Locate the cell with the specified text and output its [x, y] center coordinate. 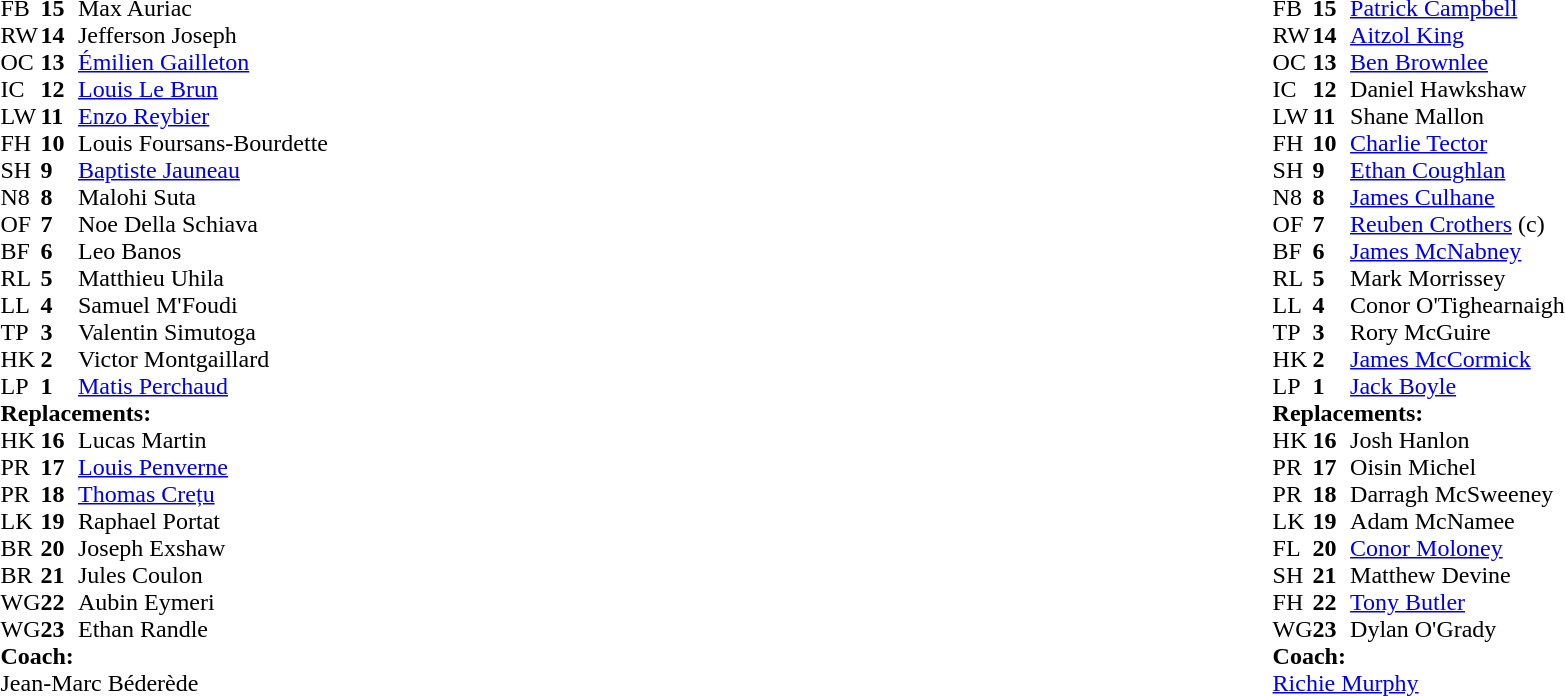
Louis Foursans-Bourdette [203, 144]
Matis Perchaud [203, 386]
Shane Mallon [1458, 116]
James McNabney [1458, 252]
Tony Butler [1458, 602]
Ben Brownlee [1458, 62]
Malohi Suta [203, 198]
Joseph Exshaw [203, 548]
Baptiste Jauneau [203, 170]
Oisin Michel [1458, 468]
James McCormick [1458, 360]
Louis Le Brun [203, 90]
Louis Penverne [203, 468]
Jules Coulon [203, 576]
Matthew Devine [1458, 576]
Conor O'Tighearnaigh [1458, 306]
Adam McNamee [1458, 522]
Enzo Reybier [203, 116]
Charlie Tector [1458, 144]
Reuben Crothers (c) [1458, 224]
Daniel Hawkshaw [1458, 90]
Lucas Martin [203, 440]
Thomas Crețu [203, 494]
Jefferson Joseph [203, 36]
Jack Boyle [1458, 386]
Darragh McSweeney [1458, 494]
Victor Montgaillard [203, 360]
Leo Banos [203, 252]
Samuel M'Foudi [203, 306]
Mark Morrissey [1458, 278]
Dylan O'Grady [1458, 630]
Matthieu Uhila [203, 278]
Aitzol King [1458, 36]
Rory McGuire [1458, 332]
Ethan Randle [203, 630]
Valentin Simutoga [203, 332]
Émilien Gailleton [203, 62]
Noe Della Schiava [203, 224]
Raphael Portat [203, 522]
FL [1293, 548]
Ethan Coughlan [1458, 170]
James Culhane [1458, 198]
Aubin Eymeri [203, 602]
Josh Hanlon [1458, 440]
Conor Moloney [1458, 548]
